Locate the cell with the specified text and output its [X, Y] center coordinate. 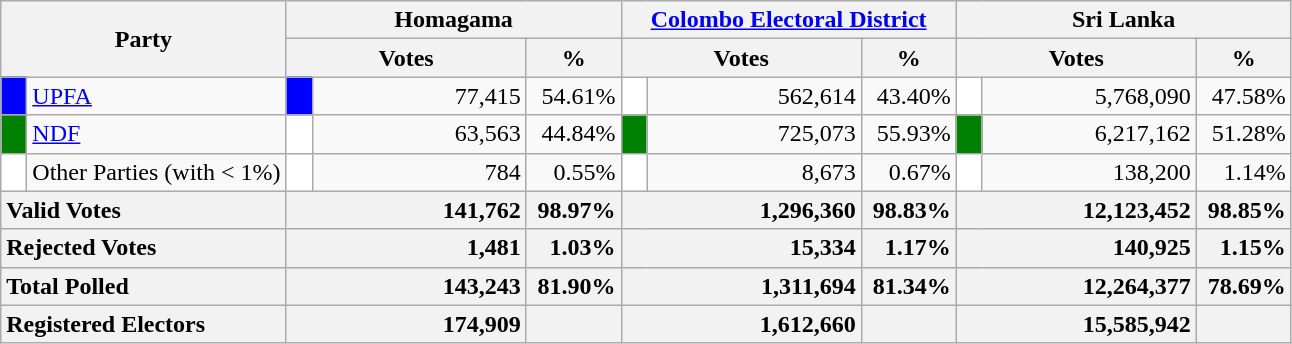
138,200 [1089, 172]
54.61% [574, 96]
1,296,360 [741, 210]
Valid Votes [144, 210]
UPFA [156, 96]
Other Parties (with < 1%) [156, 172]
43.40% [908, 96]
98.97% [574, 210]
Colombo Electoral District [788, 20]
140,925 [1076, 248]
Homagama [454, 20]
6,217,162 [1089, 134]
Rejected Votes [144, 248]
NDF [156, 134]
51.28% [1244, 134]
15,334 [741, 248]
81.34% [908, 286]
1,311,694 [741, 286]
1.15% [1244, 248]
1,481 [406, 248]
15,585,942 [1076, 324]
Sri Lanka [1124, 20]
143,243 [406, 286]
1.03% [574, 248]
81.90% [574, 286]
0.67% [908, 172]
98.83% [908, 210]
12,264,377 [1076, 286]
44.84% [574, 134]
0.55% [574, 172]
141,762 [406, 210]
8,673 [754, 172]
47.58% [1244, 96]
78.69% [1244, 286]
98.85% [1244, 210]
63,563 [419, 134]
Party [144, 39]
Registered Electors [144, 324]
12,123,452 [1076, 210]
Total Polled [144, 286]
1.14% [1244, 172]
174,909 [406, 324]
1,612,660 [741, 324]
55.93% [908, 134]
784 [419, 172]
725,073 [754, 134]
5,768,090 [1089, 96]
562,614 [754, 96]
77,415 [419, 96]
1.17% [908, 248]
